Extract the (x, y) coordinate from the center of the cell holding the provided text.  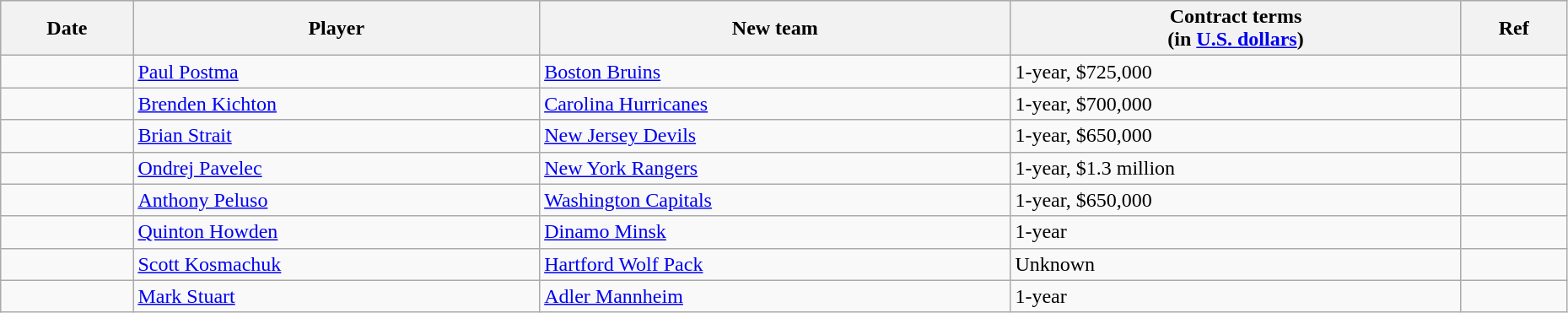
New York Rangers (775, 168)
Boston Bruins (775, 72)
Ref (1513, 29)
New team (775, 29)
Contract terms(in U.S. dollars) (1236, 29)
Washington Capitals (775, 200)
Anthony Peluso (337, 200)
Unknown (1236, 264)
Player (337, 29)
Ondrej Pavelec (337, 168)
New Jersey Devils (775, 136)
1-year, $1.3 million (1236, 168)
Mark Stuart (337, 296)
1-year, $725,000 (1236, 72)
Date (67, 29)
Brian Strait (337, 136)
1-year, $700,000 (1236, 104)
Paul Postma (337, 72)
Brenden Kichton (337, 104)
Hartford Wolf Pack (775, 264)
Quinton Howden (337, 232)
Dinamo Minsk (775, 232)
Adler Mannheim (775, 296)
Scott Kosmachuk (337, 264)
Carolina Hurricanes (775, 104)
